Extract the (x, y) coordinate from the center of the cell holding the provided text.  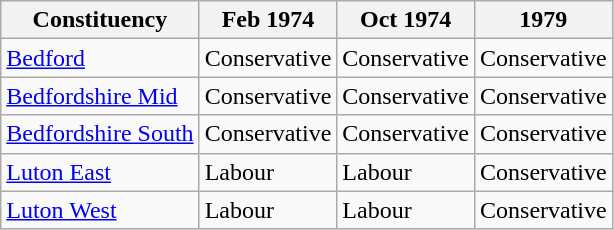
Feb 1974 (268, 20)
1979 (544, 20)
Bedford (100, 58)
Luton East (100, 172)
Constituency (100, 20)
Luton West (100, 210)
Bedfordshire South (100, 134)
Bedfordshire Mid (100, 96)
Oct 1974 (406, 20)
